Provide the [x, y] coordinate of the cell's center where the given text is located.  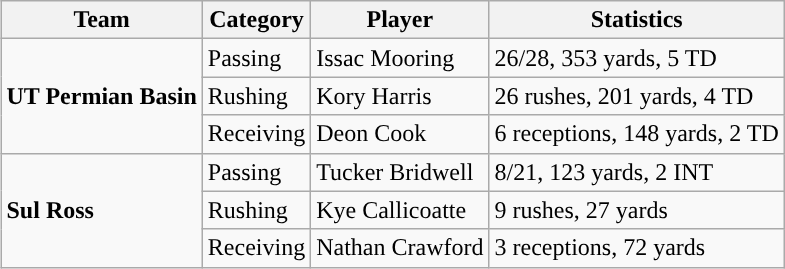
9 rushes, 27 yards [636, 210]
3 receptions, 72 yards [636, 248]
Deon Cook [400, 134]
Statistics [636, 20]
Sul Ross [102, 210]
Kory Harris [400, 96]
Player [400, 20]
Category [256, 20]
6 receptions, 148 yards, 2 TD [636, 134]
Tucker Bridwell [400, 172]
Issac Mooring [400, 58]
Nathan Crawford [400, 248]
26/28, 353 yards, 5 TD [636, 58]
Team [102, 20]
UT Permian Basin [102, 96]
8/21, 123 yards, 2 INT [636, 172]
Kye Callicoatte [400, 210]
26 rushes, 201 yards, 4 TD [636, 96]
